For the text-containing cell, return its midpoint in (X, Y) coordinate format. 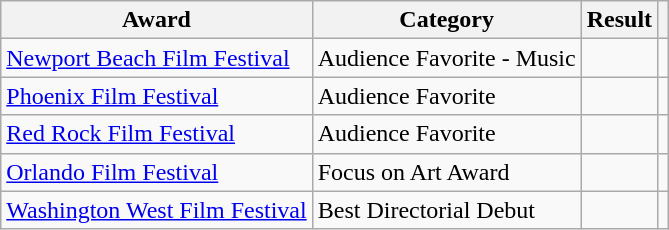
Phoenix Film Festival (156, 96)
Result (619, 20)
Best Directorial Debut (446, 210)
Focus on Art Award (446, 172)
Washington West Film Festival (156, 210)
Newport Beach Film Festival (156, 58)
Red Rock Film Festival (156, 134)
Award (156, 20)
Audience Favorite - Music (446, 58)
Category (446, 20)
Orlando Film Festival (156, 172)
